Capture the cell that displays the provided text and extract its (X, Y) central coordinate. 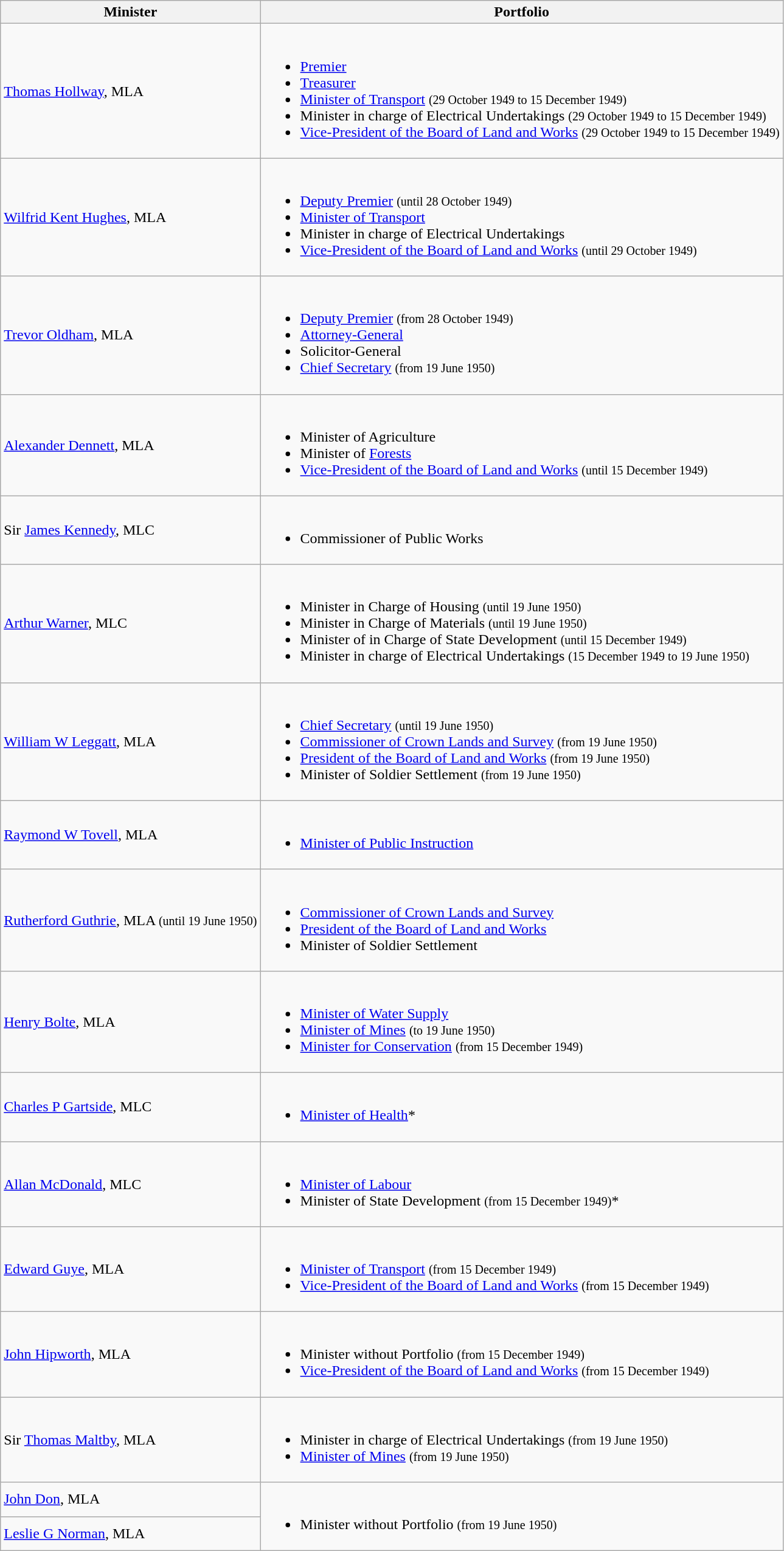
Leslie G Norman, MLA (130, 1534)
Minister of LabourMinister of State Development (from 15 December 1949)* (522, 1184)
Trevor Oldham, MLA (130, 335)
Minister without Portfolio (from 19 June 1950) (522, 1517)
Allan McDonald, MLC (130, 1184)
Minister (130, 12)
Henry Bolte, MLA (130, 1022)
Alexander Dennett, MLA (130, 445)
Minister without Portfolio (from 15 December 1949)Vice-President of the Board of Land and Works (from 15 December 1949) (522, 1355)
Edward Guye, MLA (130, 1269)
John Hipworth, MLA (130, 1355)
Minister of Health* (522, 1107)
Sir Thomas Maltby, MLA (130, 1440)
Arthur Warner, MLC (130, 623)
Thomas Hollway, MLA (130, 91)
John Don, MLA (130, 1500)
William W Leggatt, MLA (130, 741)
Commissioner of Crown Lands and SurveyPresident of the Board of Land and WorksMinister of Soldier Settlement (522, 920)
Deputy Premier (from 28 October 1949)Attorney-GeneralSolicitor-GeneralChief Secretary (from 19 June 1950) (522, 335)
Sir James Kennedy, MLC (130, 530)
Portfolio (522, 12)
Rutherford Guthrie, MLA (until 19 June 1950) (130, 920)
Commissioner of Public Works (522, 530)
Minister of AgricultureMinister of ForestsVice-President of the Board of Land and Works (until 15 December 1949) (522, 445)
Charles P Gartside, MLC (130, 1107)
Minister in charge of Electrical Undertakings (from 19 June 1950)Minister of Mines (from 19 June 1950) (522, 1440)
Wilfrid Kent Hughes, MLA (130, 217)
Minister of Water SupplyMinister of Mines (to 19 June 1950)Minister for Conservation (from 15 December 1949) (522, 1022)
Raymond W Tovell, MLA (130, 834)
Minister of Transport (from 15 December 1949)Vice-President of the Board of Land and Works (from 15 December 1949) (522, 1269)
Minister of Public Instruction (522, 834)
